For the text-containing cell, return its midpoint in [x, y] coordinate format. 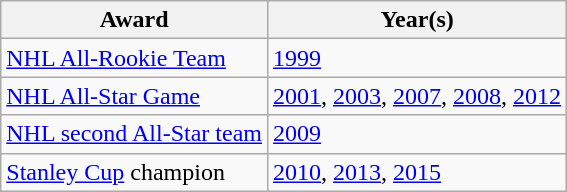
NHL All-Rookie Team [134, 58]
NHL second All-Star team [134, 134]
Year(s) [418, 20]
2009 [418, 134]
2001, 2003, 2007, 2008, 2012 [418, 96]
NHL All-Star Game [134, 96]
1999 [418, 58]
Stanley Cup champion [134, 172]
2010, 2013, 2015 [418, 172]
Award [134, 20]
